Return (x, y) of the center of cell containing provided text 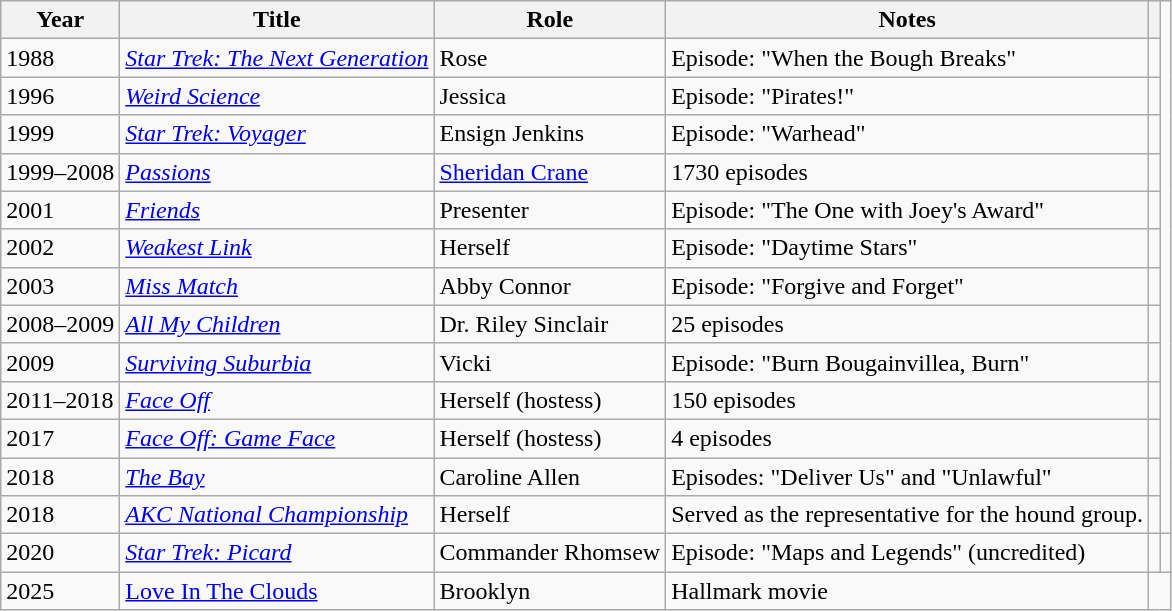
Abby Connor (550, 286)
4 episodes (908, 438)
Jessica (550, 96)
2001 (60, 210)
150 episodes (908, 400)
Episode: "When the Bough Breaks" (908, 58)
Title (277, 20)
Dr. Riley Sinclair (550, 324)
Presenter (550, 210)
25 episodes (908, 324)
All My Children (277, 324)
2003 (60, 286)
1988 (60, 58)
2017 (60, 438)
1999–2008 (60, 172)
Episode: "Maps and Legends" (uncredited) (908, 553)
1730 episodes (908, 172)
Passions (277, 172)
Brooklyn (550, 591)
2020 (60, 553)
1996 (60, 96)
Miss Match (277, 286)
Episode: "Warhead" (908, 134)
Episode: "Pirates!" (908, 96)
The Bay (277, 477)
Commander Rhomsew (550, 553)
2002 (60, 248)
2011–2018 (60, 400)
Friends (277, 210)
Face Off: Game Face (277, 438)
Hallmark movie (908, 591)
1999 (60, 134)
2008–2009 (60, 324)
Notes (908, 20)
2009 (60, 362)
Ensign Jenkins (550, 134)
Episodes: "Deliver Us" and "Unlawful" (908, 477)
AKC National Championship (277, 515)
Served as the representative for the hound group. (908, 515)
Episode: "The One with Joey's Award" (908, 210)
Caroline Allen (550, 477)
Episode: "Forgive and Forget" (908, 286)
2025 (60, 591)
Star Trek: The Next Generation (277, 58)
Weakest Link (277, 248)
Face Off (277, 400)
Sheridan Crane (550, 172)
Weird Science (277, 96)
Star Trek: Picard (277, 553)
Love In The Clouds (277, 591)
Vicki (550, 362)
Star Trek: Voyager (277, 134)
Role (550, 20)
Surviving Suburbia (277, 362)
Episode: "Daytime Stars" (908, 248)
Rose (550, 58)
Year (60, 20)
Episode: "Burn Bougainvillea, Burn" (908, 362)
